Detect which cell encompasses the target text, then output its [X, Y] center coordinate. 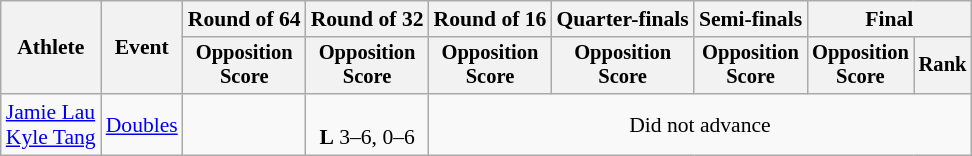
Event [142, 48]
Athlete [51, 48]
L 3–6, 0–6 [368, 124]
Round of 16 [490, 19]
Doubles [142, 124]
Round of 32 [368, 19]
Rank [943, 66]
Final [889, 19]
Did not advance [700, 124]
Semi-finals [750, 19]
Quarter-finals [622, 19]
Round of 64 [244, 19]
Jamie LauKyle Tang [51, 124]
